Locate the cell with the specified text and output its (X, Y) center coordinate. 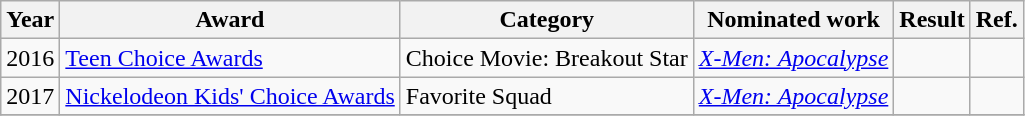
Ref. (996, 20)
2016 (30, 58)
Result (932, 20)
Year (30, 20)
Favorite Squad (546, 96)
2017 (30, 96)
Teen Choice Awards (230, 58)
Nominated work (794, 20)
Category (546, 20)
Award (230, 20)
Choice Movie: Breakout Star (546, 58)
Nickelodeon Kids' Choice Awards (230, 96)
